Identify which cell holds the provided text, then report its [x, y] central coordinate. 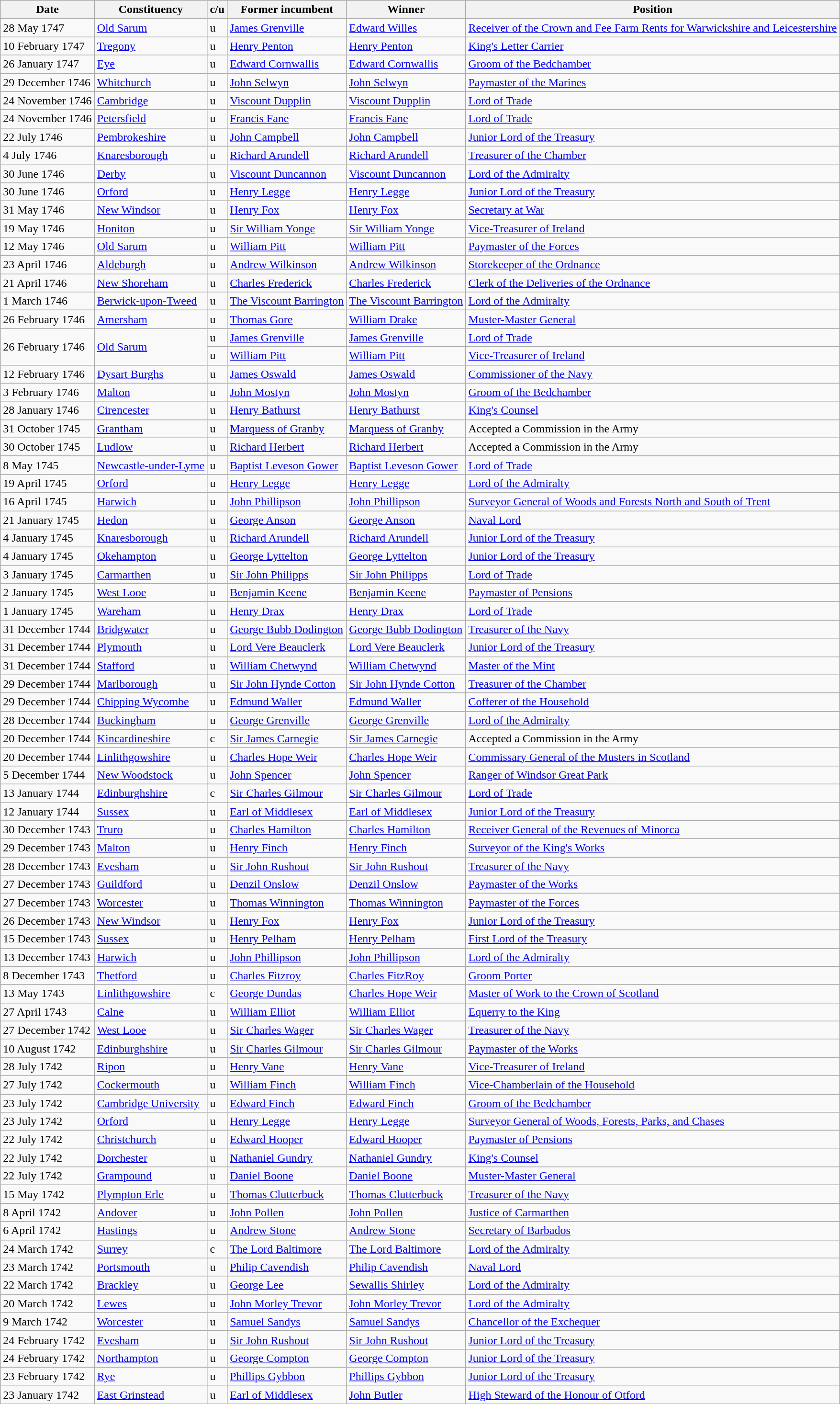
29 December 1743 [47, 848]
Receiver General of the Revenues of Minorca [653, 830]
13 December 1743 [47, 957]
Stafford [151, 666]
Commissary General of the Musters in Scotland [653, 757]
Date [47, 10]
Dorchester [151, 1158]
12 January 1744 [47, 812]
31 May 1746 [47, 210]
East Grinstead [151, 1395]
Winner [406, 10]
8 May 1745 [47, 465]
Cambridge University [151, 1103]
27 December 1742 [47, 1030]
21 January 1745 [47, 520]
26 January 1747 [47, 64]
Position [653, 10]
28 December 1743 [47, 866]
Secretary at War [653, 210]
Master of Work to the Crown of Scotland [653, 994]
Brackley [151, 1285]
Surveyor General of Woods, Forests, Parks, and Chases [653, 1121]
King's Letter Carrier [653, 46]
26 December 1743 [47, 921]
First Lord of the Treasury [653, 939]
Groom Porter [653, 975]
30 December 1743 [47, 830]
Hedon [151, 520]
8 April 1742 [47, 1212]
John Butler [406, 1395]
22 July 1746 [47, 137]
16 April 1745 [47, 501]
13 May 1743 [47, 994]
28 December 1744 [47, 720]
Newcastle-under-Lyme [151, 465]
Petersfield [151, 119]
Bridgwater [151, 629]
9 March 1742 [47, 1322]
Wareham [151, 611]
24 March 1742 [47, 1249]
Eye [151, 64]
Surveyor General of Woods and Forests North and South of Trent [653, 501]
Cambridge [151, 101]
Clerk of the Deliveries of the Ordnance [653, 283]
Dysart Burghs [151, 374]
Christchurch [151, 1140]
1 March 1746 [47, 301]
Charles FitzRoy [406, 975]
3 February 1746 [47, 392]
Thomas Gore [287, 319]
Tregony [151, 46]
Charles Fitzroy [287, 975]
4 July 1746 [47, 155]
c/u [217, 10]
New Woodstock [151, 775]
20 March 1742 [47, 1303]
Amersham [151, 319]
Receiver of the Crown and Fee Farm Rents for Warwickshire and Leicestershire [653, 28]
Truro [151, 830]
Whitchurch [151, 82]
10 August 1742 [47, 1048]
Okehampton [151, 556]
Rye [151, 1376]
Plympton Erle [151, 1194]
Thetford [151, 975]
Chipping Wycombe [151, 702]
Honiton [151, 228]
Surveyor of the King's Works [653, 848]
27 April 1743 [47, 1012]
19 April 1745 [47, 483]
Storekeeper of the Ordnance [653, 265]
William Drake [406, 319]
Ludlow [151, 447]
Ripon [151, 1066]
Hastings [151, 1231]
Ranger of Windsor Great Park [653, 775]
Pembrokeshire [151, 137]
15 May 1742 [47, 1194]
12 May 1746 [47, 247]
Equerry to the King [653, 1012]
Justice of Carmarthen [653, 1212]
Paymaster of the Marines [653, 82]
Secretary of Barbados [653, 1231]
Commissioner of the Navy [653, 374]
12 February 1746 [47, 374]
George Lee [287, 1285]
Derby [151, 173]
28 January 1746 [47, 410]
1 January 1745 [47, 611]
19 May 1746 [47, 228]
8 December 1743 [47, 975]
27 July 1742 [47, 1085]
29 December 1746 [47, 82]
23 March 1742 [47, 1267]
23 April 1746 [47, 265]
Cofferer of the Household [653, 702]
Berwick-upon-Tweed [151, 301]
Andover [151, 1212]
Former incumbent [287, 10]
High Steward of the Honour of Otford [653, 1395]
5 December 1744 [47, 775]
Grantham [151, 429]
Guildford [151, 884]
Marlborough [151, 684]
Cirencester [151, 410]
3 January 1745 [47, 575]
Chancellor of the Exchequer [653, 1322]
28 May 1747 [47, 28]
23 January 1742 [47, 1395]
28 July 1742 [47, 1066]
15 December 1743 [47, 939]
30 October 1745 [47, 447]
George Dundas [287, 994]
Cockermouth [151, 1085]
13 January 1744 [47, 793]
Buckingham [151, 720]
21 April 1746 [47, 283]
Edward Willes [406, 28]
Portsmouth [151, 1267]
Grampound [151, 1176]
23 February 1742 [47, 1376]
10 February 1747 [47, 46]
Calne [151, 1012]
6 April 1742 [47, 1231]
Northampton [151, 1358]
22 March 1742 [47, 1285]
Carmarthen [151, 575]
Sewallis Shirley [406, 1285]
Vice-Chamberlain of the Household [653, 1085]
31 October 1745 [47, 429]
Lewes [151, 1303]
Master of the Mint [653, 666]
Constituency [151, 10]
Surrey [151, 1249]
Aldeburgh [151, 265]
New Shoreham [151, 283]
Plymouth [151, 647]
Kincardineshire [151, 738]
2 January 1745 [47, 593]
